Scan for the cell matching the given text and deliver its (x, y) coordinate at center. 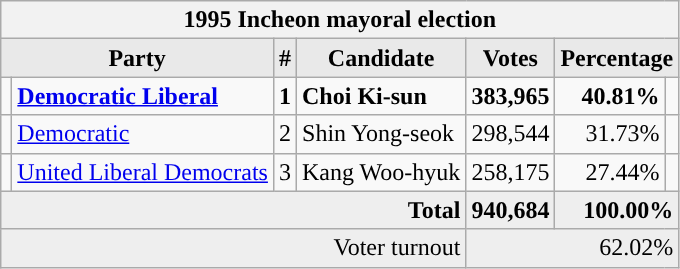
# (284, 58)
3 (284, 172)
Total (234, 210)
United Liberal Democrats (143, 172)
1 (284, 96)
Choi Ki-sun (382, 96)
2 (284, 134)
Democratic (143, 134)
258,175 (510, 172)
298,544 (510, 134)
Kang Woo-hyuk (382, 172)
Percentage (617, 58)
Candidate (382, 58)
27.44% (610, 172)
Shin Yong-seok (382, 134)
383,965 (510, 96)
Voter turnout (234, 248)
40.81% (610, 96)
31.73% (610, 134)
Votes (510, 58)
100.00% (617, 210)
Democratic Liberal (143, 96)
940,684 (510, 210)
62.02% (572, 248)
1995 Incheon mayoral election (340, 20)
Party (138, 58)
